Pinpoint the cell where the given text exists, returning its [x, y] midpoint coordinate. 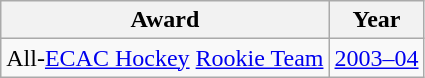
Award [165, 20]
2003–04 [376, 58]
All-ECAC Hockey Rookie Team [165, 58]
Year [376, 20]
